Find where the given text appears and provide that cell's center as [X, Y] coordinate. 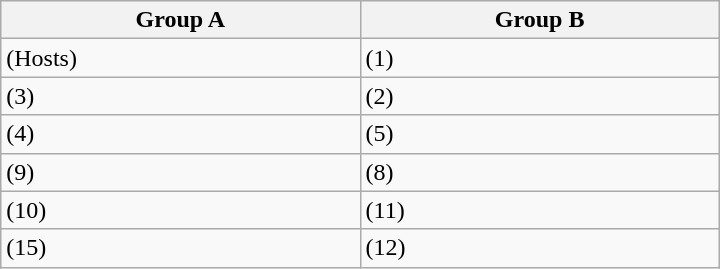
(Hosts) [180, 58]
(1) [540, 58]
(12) [540, 248]
Group A [180, 20]
Group B [540, 20]
(3) [180, 96]
(10) [180, 210]
(5) [540, 134]
(8) [540, 172]
(9) [180, 172]
(2) [540, 96]
(11) [540, 210]
(15) [180, 248]
(4) [180, 134]
